Capture the cell that displays the provided text and extract its (X, Y) central coordinate. 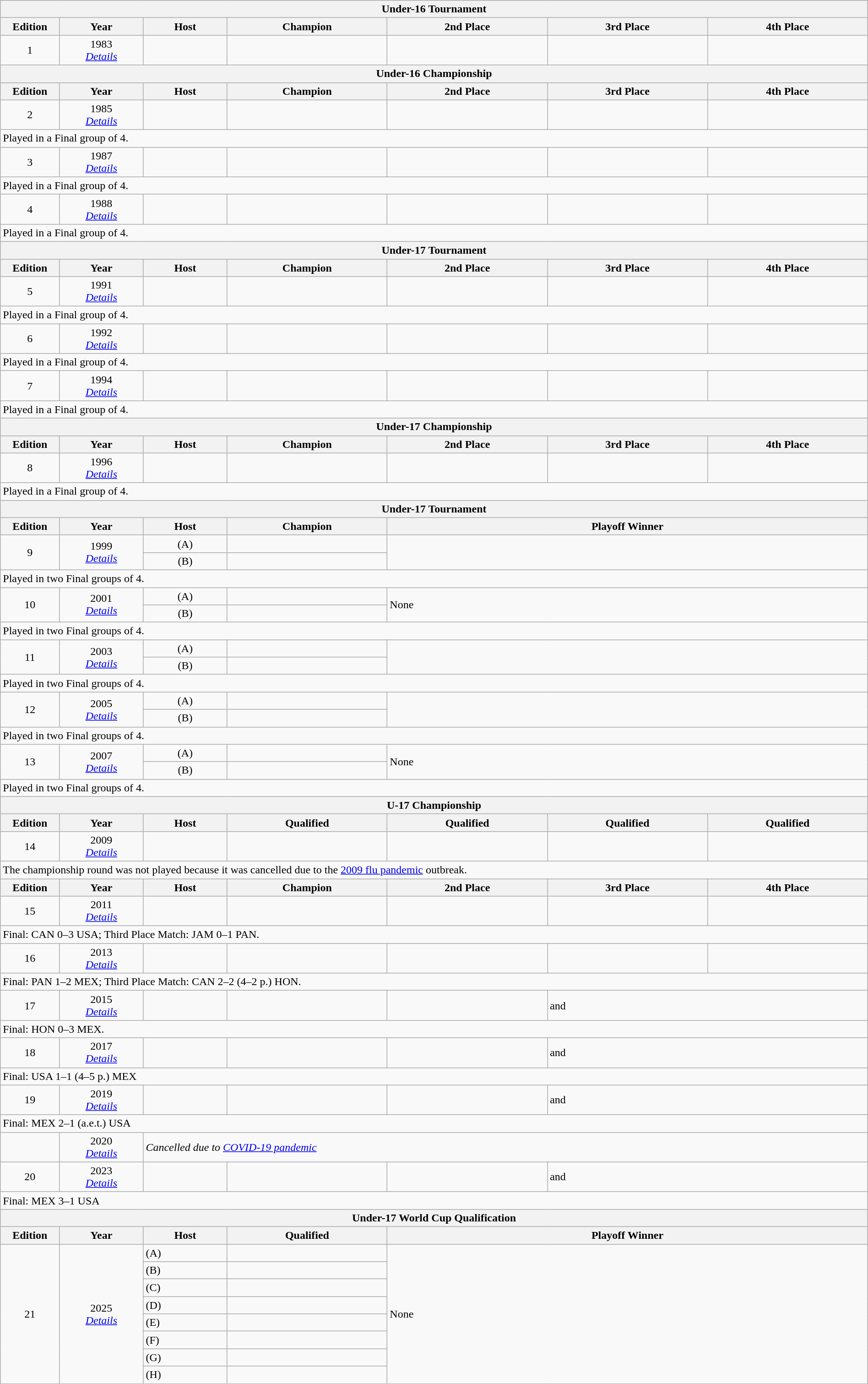
1987Details (102, 162)
2011Details (102, 911)
8 (30, 468)
U-17 Championship (434, 805)
1983Details (102, 50)
1988Details (102, 209)
Under-17 World Cup Qualification (434, 1218)
2025Details (102, 1313)
5 (30, 291)
1992Details (102, 339)
1999Details (102, 552)
2015Details (102, 1006)
2 (30, 114)
2023Details (102, 1177)
18 (30, 1052)
11 (30, 657)
7 (30, 386)
20 (30, 1177)
1 (30, 50)
16 (30, 958)
Final: PAN 1–2 MEX; Third Place Match: CAN 2–2 (4–2 p.) HON. (434, 982)
3 (30, 162)
(D) (185, 1305)
Under-17 Championship (434, 427)
Under-16 Tournament (434, 9)
(C) (185, 1288)
1985Details (102, 114)
2020Details (102, 1147)
Under-16 Championship (434, 74)
6 (30, 339)
Final: CAN 0–3 USA; Third Place Match: JAM 0–1 PAN. (434, 935)
2017Details (102, 1052)
21 (30, 1313)
The championship round was not played because it was cancelled due to the 2009 flu pandemic outbreak. (434, 870)
10 (30, 605)
2009Details (102, 846)
Final: USA 1–1 (4–5 p.) MEX (434, 1076)
2007Details (102, 762)
1994Details (102, 386)
14 (30, 846)
Final: MEX 2–1 (a.e.t.) USA (434, 1123)
2005Details (102, 709)
Final: HON 0–3 MEX. (434, 1029)
(F) (185, 1340)
2001Details (102, 605)
(H) (185, 1375)
13 (30, 762)
15 (30, 911)
1996Details (102, 468)
12 (30, 709)
2019Details (102, 1100)
1991Details (102, 291)
Cancelled due to COVID-19 pandemic (505, 1147)
(E) (185, 1323)
9 (30, 552)
2003Details (102, 657)
2013Details (102, 958)
17 (30, 1006)
Final: MEX 3–1 USA (434, 1200)
4 (30, 209)
19 (30, 1100)
(G) (185, 1357)
